Identify which cell holds the provided text, then report its (X, Y) central coordinate. 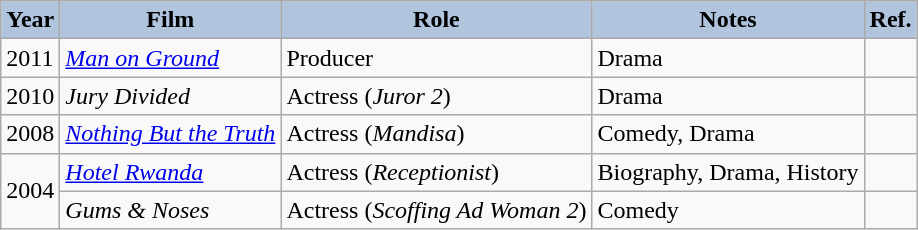
Notes (728, 20)
Film (170, 20)
Gums & Noses (170, 210)
2010 (30, 96)
2004 (30, 191)
Actress (Juror 2) (436, 96)
Year (30, 20)
Ref. (890, 20)
2008 (30, 134)
Producer (436, 58)
Man on Ground (170, 58)
Biography, Drama, History (728, 172)
2011 (30, 58)
Jury Divided (170, 96)
Nothing But the Truth (170, 134)
Actress (Receptionist) (436, 172)
Hotel Rwanda (170, 172)
Role (436, 20)
Actress (Mandisa) (436, 134)
Comedy (728, 210)
Comedy, Drama (728, 134)
Actress (Scoffing Ad Woman 2) (436, 210)
